Pinpoint the cell where the given text exists, returning its (x, y) midpoint coordinate. 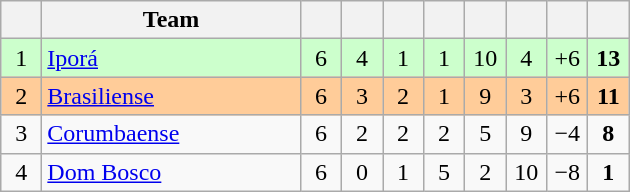
11 (608, 96)
Iporá (172, 58)
Team (172, 20)
Dom Bosco (172, 172)
0 (362, 172)
Corumbaense (172, 134)
8 (608, 134)
Brasiliense (172, 96)
13 (608, 58)
−8 (568, 172)
−4 (568, 134)
